Capture the cell that displays the provided text and extract its (x, y) central coordinate. 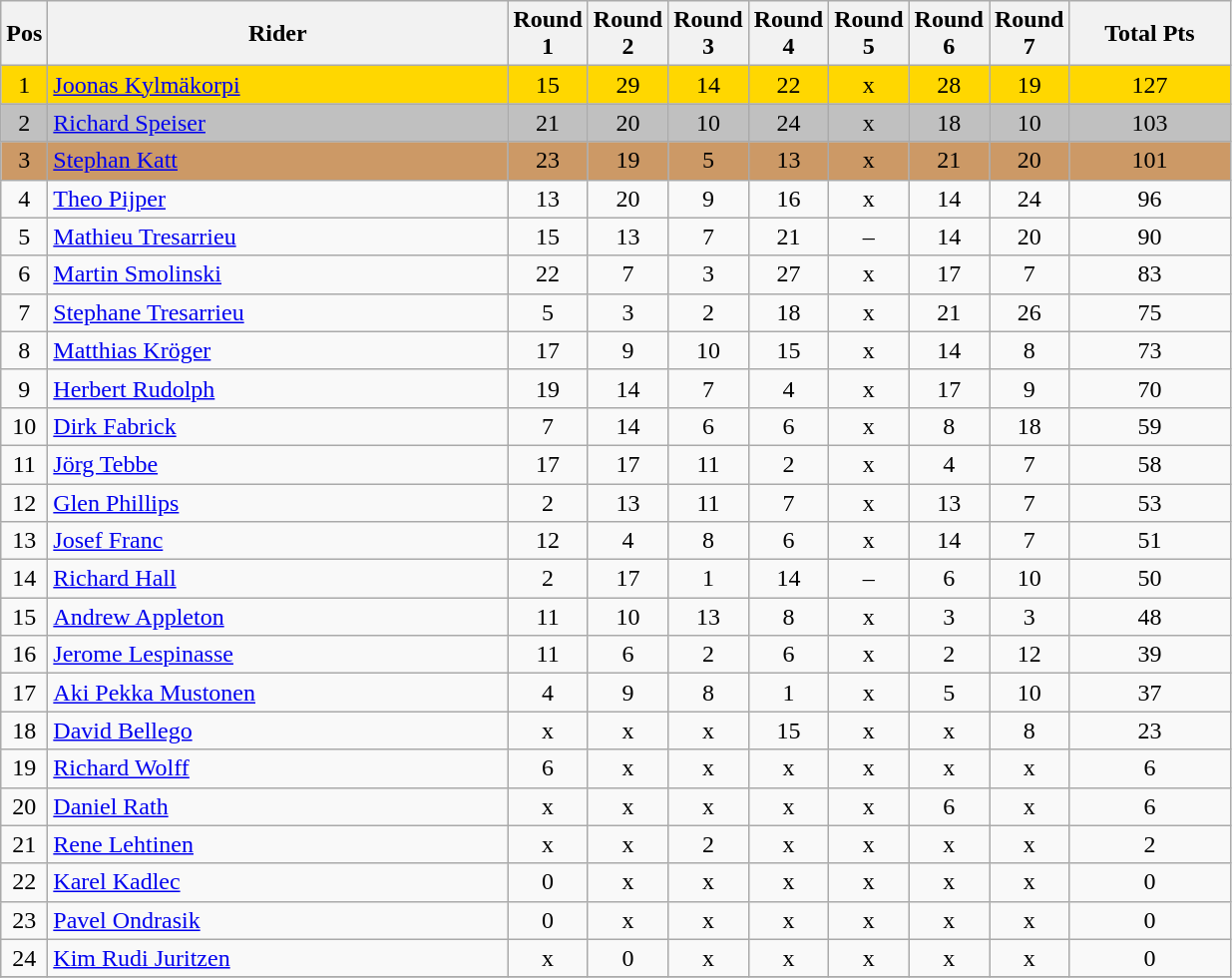
Rene Lehtinen (277, 844)
Martin Smolinski (277, 274)
83 (1149, 274)
Round 1 (548, 34)
Rider (277, 34)
Josef Franc (277, 541)
Round 5 (869, 34)
103 (1149, 123)
Richard Wolff (277, 768)
Jörg Tebbe (277, 464)
Mathieu Tresarrieu (277, 237)
Round 2 (627, 34)
37 (1149, 693)
Matthias Kröger (277, 350)
28 (949, 85)
27 (788, 274)
51 (1149, 541)
Stephane Tresarrieu (277, 312)
Richard Hall (277, 579)
Round 4 (788, 34)
Pavel Ondrasik (277, 920)
Theo Pijper (277, 199)
Pos (24, 34)
David Bellego (277, 731)
Dirk Fabrick (277, 426)
Richard Speiser (277, 123)
Jerome Lespinasse (277, 655)
Daniel Rath (277, 806)
58 (1149, 464)
59 (1149, 426)
75 (1149, 312)
48 (1149, 617)
Stephan Katt (277, 161)
29 (627, 85)
70 (1149, 388)
Joonas Kylmäkorpi (277, 85)
73 (1149, 350)
Kim Rudi Juritzen (277, 958)
50 (1149, 579)
Round 3 (708, 34)
39 (1149, 655)
26 (1029, 312)
53 (1149, 502)
90 (1149, 237)
Herbert Rudolph (277, 388)
Total Pts (1149, 34)
Glen Phillips (277, 502)
96 (1149, 199)
Aki Pekka Mustonen (277, 693)
Karel Kadlec (277, 882)
Andrew Appleton (277, 617)
101 (1149, 161)
Round 7 (1029, 34)
Round 6 (949, 34)
127 (1149, 85)
